Find where the given text appears and provide that cell's center as [x, y] coordinate. 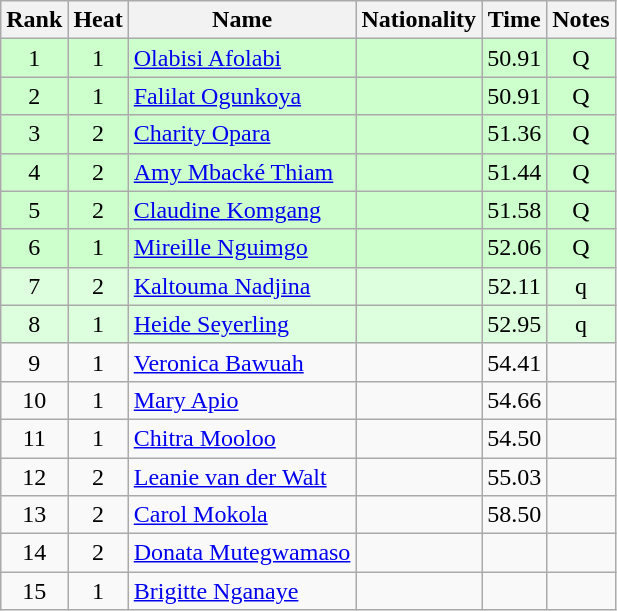
Time [514, 20]
Name [242, 20]
Donata Mutegwamaso [242, 553]
Kaltouma Nadjina [242, 286]
15 [34, 591]
54.50 [514, 438]
Mireille Nguimgo [242, 248]
55.03 [514, 477]
51.44 [514, 172]
58.50 [514, 515]
8 [34, 324]
54.66 [514, 400]
51.58 [514, 210]
Claudine Komgang [242, 210]
4 [34, 172]
52.06 [514, 248]
7 [34, 286]
Mary Apio [242, 400]
54.41 [514, 362]
Carol Mokola [242, 515]
51.36 [514, 134]
10 [34, 400]
3 [34, 134]
Charity Opara [242, 134]
Nationality [419, 20]
Falilat Ogunkoya [242, 96]
11 [34, 438]
5 [34, 210]
Leanie van der Walt [242, 477]
6 [34, 248]
Rank [34, 20]
Brigitte Nganaye [242, 591]
9 [34, 362]
Amy Mbacké Thiam [242, 172]
Notes [581, 20]
Heat [98, 20]
Chitra Mooloo [242, 438]
14 [34, 553]
Veronica Bawuah [242, 362]
52.11 [514, 286]
Heide Seyerling [242, 324]
52.95 [514, 324]
Olabisi Afolabi [242, 58]
12 [34, 477]
13 [34, 515]
